Detect which cell encompasses the target text, then output its (x, y) center coordinate. 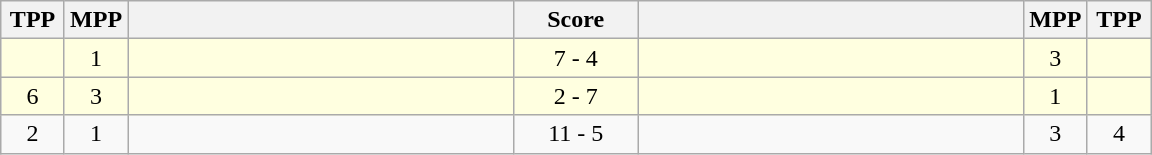
6 (33, 96)
7 - 4 (576, 58)
Score (576, 20)
4 (1119, 134)
2 (33, 134)
2 - 7 (576, 96)
11 - 5 (576, 134)
